Provide the (x, y) coordinate of the cell's center where the given text is located.  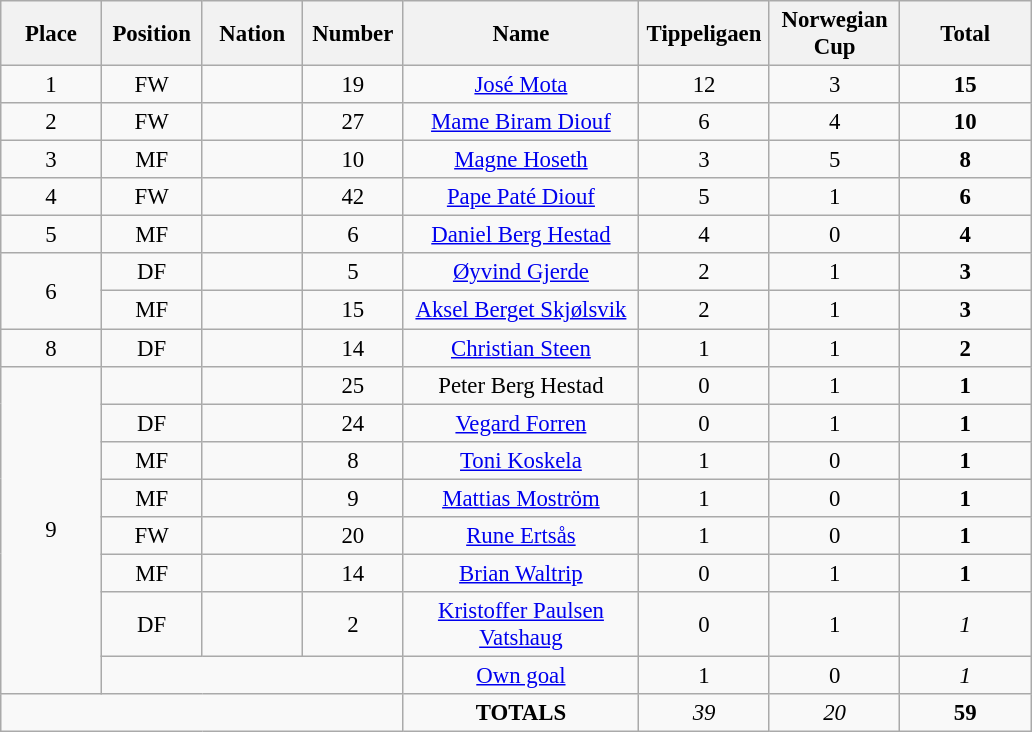
Rune Ertsås (521, 536)
Vegard Forren (521, 423)
Own goal (521, 675)
Øyvind Gjerde (521, 273)
24 (354, 423)
Number (354, 34)
TOTALS (521, 713)
25 (354, 385)
Daniel Berg Hestad (521, 235)
Christian Steen (521, 348)
Kristoffer Paulsen Vatshaug (521, 624)
42 (354, 197)
Tippeligaen (704, 34)
Pape Paté Diouf (521, 197)
19 (354, 85)
Magne Hoseth (521, 160)
Brian Waltrip (521, 573)
27 (354, 122)
Peter Berg Hestad (521, 385)
Aksel Berget Skjølsvik (521, 310)
Total (966, 34)
Position (152, 34)
12 (704, 85)
José Mota (521, 85)
Mame Biram Diouf (521, 122)
59 (966, 713)
Norwegian Cup (834, 34)
Place (52, 34)
39 (704, 713)
Name (521, 34)
Mattias Moström (521, 498)
Nation (252, 34)
Toni Koskela (521, 460)
